Search for the cell housing the specified text and yield its [x, y] center coordinate. 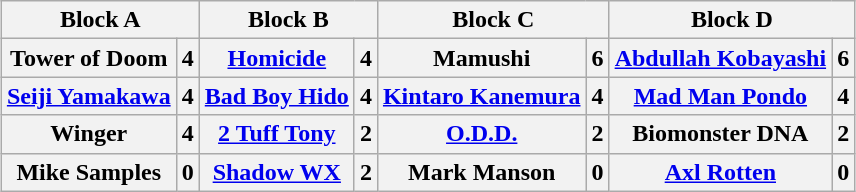
Block C [493, 20]
Block D [732, 20]
2 Tuff Tony [276, 134]
Homicide [276, 58]
Block A [100, 20]
Mad Man Pondo [720, 96]
Tower of Doom [88, 58]
Axl Rotten [720, 172]
Seiji Yamakawa [88, 96]
Mike Samples [88, 172]
Biomonster DNA [720, 134]
Shadow WX [276, 172]
O.D.D. [482, 134]
Bad Boy Hido [276, 96]
Winger [88, 134]
Abdullah Kobayashi [720, 58]
Mamushi [482, 58]
Kintaro Kanemura [482, 96]
Mark Manson [482, 172]
Block B [288, 20]
